Return the [X, Y] coordinate for the center point of the cell that contains the specified text.  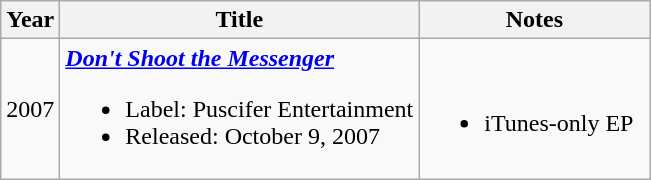
Year [30, 20]
Don't Shoot the MessengerLabel: Puscifer EntertainmentReleased: October 9, 2007 [240, 109]
iTunes-only EP [534, 109]
Notes [534, 20]
Title [240, 20]
2007 [30, 109]
